Determine the (X, Y) coordinate at the center of the cell enclosing the given text.  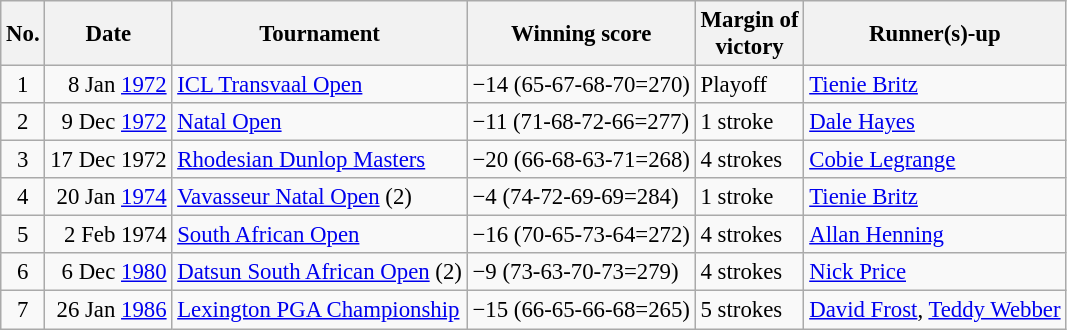
Vavasseur Natal Open (2) (320, 197)
Rhodesian Dunlop Masters (320, 160)
−11 (71-68-72-66=277) (581, 122)
1 (23, 85)
David Frost, Teddy Webber (935, 310)
−15 (66-65-66-68=265) (581, 310)
26 Jan 1986 (108, 310)
Dale Hayes (935, 122)
Lexington PGA Championship (320, 310)
Allan Henning (935, 235)
No. (23, 34)
9 Dec 1972 (108, 122)
4 (23, 197)
Datsun South African Open (2) (320, 273)
Winning score (581, 34)
−20 (66-68-63-71=268) (581, 160)
2 (23, 122)
South African Open (320, 235)
Cobie Legrange (935, 160)
Nick Price (935, 273)
Margin ofvictory (750, 34)
5 strokes (750, 310)
17 Dec 1972 (108, 160)
6 Dec 1980 (108, 273)
Tournament (320, 34)
5 (23, 235)
ICL Transvaal Open (320, 85)
Runner(s)-up (935, 34)
Playoff (750, 85)
3 (23, 160)
−4 (74-72-69-69=284) (581, 197)
8 Jan 1972 (108, 85)
−16 (70-65-73-64=272) (581, 235)
Natal Open (320, 122)
−14 (65-67-68-70=270) (581, 85)
6 (23, 273)
7 (23, 310)
20 Jan 1974 (108, 197)
−9 (73-63-70-73=279) (581, 273)
2 Feb 1974 (108, 235)
Date (108, 34)
